Determine the (x, y) coordinate at the center of the cell enclosing the given text.  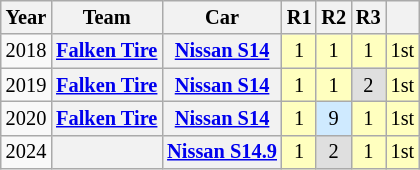
2019 (26, 85)
9 (334, 118)
Car (222, 17)
R3 (368, 17)
2024 (26, 152)
R2 (334, 17)
2018 (26, 51)
Year (26, 17)
Nissan S14.9 (222, 152)
2020 (26, 118)
Team (106, 17)
R1 (300, 17)
